Detect which cell encompasses the target text, then output its (x, y) center coordinate. 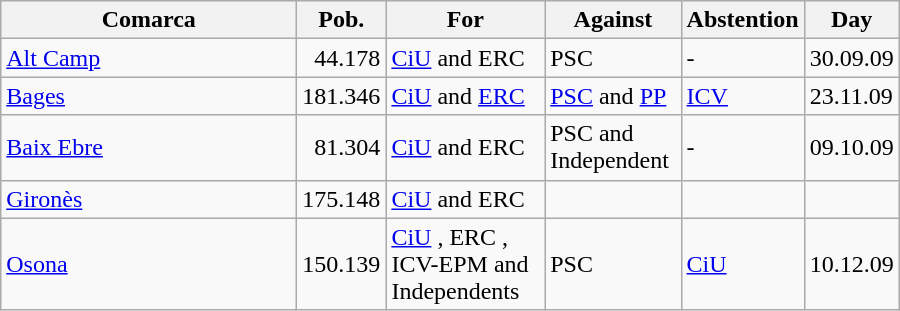
175.148 (342, 199)
Alt Camp (149, 58)
ICV (742, 96)
PSC and PP (613, 96)
CiU , ERC , ICV-EPM and Independents (466, 264)
Abstention (742, 20)
10.12.09 (852, 264)
Bages (149, 96)
44.178 (342, 58)
PSC and Independent (613, 148)
181.346 (342, 96)
Comarca (149, 20)
23.11.09 (852, 96)
30.09.09 (852, 58)
CiU (742, 264)
81.304 (342, 148)
Day (852, 20)
Baix Ebre (149, 148)
For (466, 20)
09.10.09 (852, 148)
Against (613, 20)
Pob. (342, 20)
Osona (149, 264)
Gironès (149, 199)
150.139 (342, 264)
